Capture the cell that displays the provided text and extract its (X, Y) central coordinate. 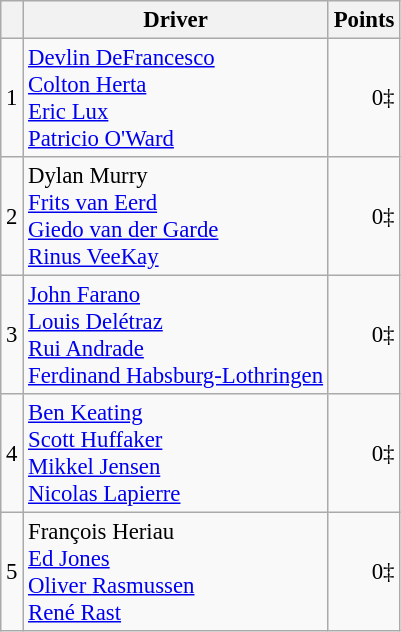
Points (364, 20)
Driver (176, 20)
François Heriau Ed Jones Oliver Rasmussen René Rast (176, 572)
3 (12, 336)
John Farano Louis Delétraz Rui Andrade Ferdinand Habsburg-Lothringen (176, 336)
Dylan Murry Frits van Eerd Giedo van der Garde Rinus VeeKay (176, 216)
Devlin DeFrancesco Colton Herta Eric Lux Patricio O'Ward (176, 98)
4 (12, 454)
2 (12, 216)
Ben Keating Scott Huffaker Mikkel Jensen Nicolas Lapierre (176, 454)
5 (12, 572)
1 (12, 98)
